Pinpoint the cell where the given text exists, returning its [x, y] midpoint coordinate. 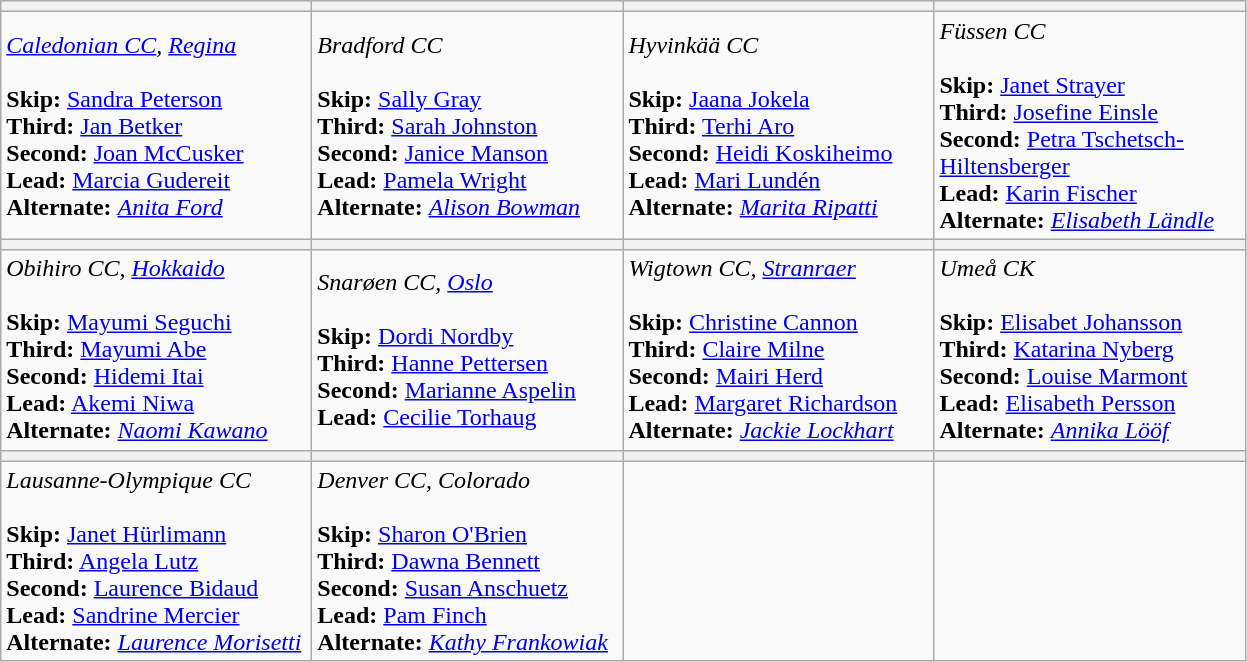
Bradford CC Skip: Sally Gray Third: Sarah Johnston Second: Janice Manson Lead: Pamela Wright Alternate: Alison Bowman [468, 126]
Hyvinkää CCSkip: Jaana Jokela Third: Terhi Aro Second: Heidi Koskiheimo Lead: Mari Lundén Alternate: Marita Ripatti [778, 126]
Denver CC, Colorado Skip: Sharon O'Brien Third: Dawna Bennett Second: Susan Anschuetz Lead: Pam Finch Alternate: Kathy Frankowiak [468, 561]
Caledonian CC, Regina Skip: Sandra Peterson Third: Jan Betker Second: Joan McCusker Lead: Marcia Gudereit Alternate: Anita Ford [156, 126]
Umeå CK Skip: Elisabet Johansson Third: Katarina Nyberg Second: Louise Marmont Lead: Elisabeth Persson Alternate: Annika Lööf [1090, 350]
Lausanne-Olympique CC Skip: Janet Hürlimann Third: Angela Lutz Second: Laurence Bidaud Lead: Sandrine Mercier Alternate: Laurence Morisetti [156, 561]
Snarøen CC, Oslo Skip: Dordi Nordby Third: Hanne Pettersen Second: Marianne Aspelin Lead: Cecilie Torhaug [468, 350]
Füssen CC Skip: Janet Strayer Third: Josefine Einsle Second: Petra Tschetsch-Hiltensberger Lead: Karin Fischer Alternate: Elisabeth Ländle [1090, 126]
Obihiro CC, Hokkaido Skip: Mayumi Seguchi Third: Mayumi Abe Second: Hidemi Itai Lead: Akemi Niwa Alternate: Naomi Kawano [156, 350]
Wigtown CC, Stranraer Skip: Christine Cannon Third: Claire Milne Second: Mairi Herd Lead: Margaret Richardson Alternate: Jackie Lockhart [778, 350]
